Scan for the cell matching the given text and deliver its [X, Y] coordinate at center. 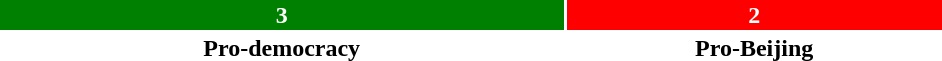
2 [754, 15]
3 [282, 15]
